Search for the cell housing the specified text and yield its (x, y) center coordinate. 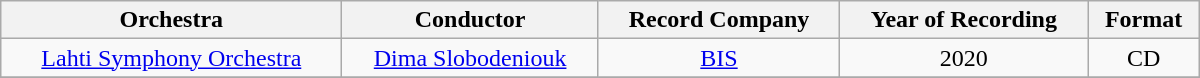
Dima Slobodeniouk (470, 58)
Record Company (718, 20)
Orchestra (172, 20)
Conductor (470, 20)
Year of Recording (964, 20)
BIS (718, 58)
Lahti Symphony Orchestra (172, 58)
Format (1144, 20)
2020 (964, 58)
CD (1144, 58)
